Detect which cell encompasses the target text, then output its [x, y] center coordinate. 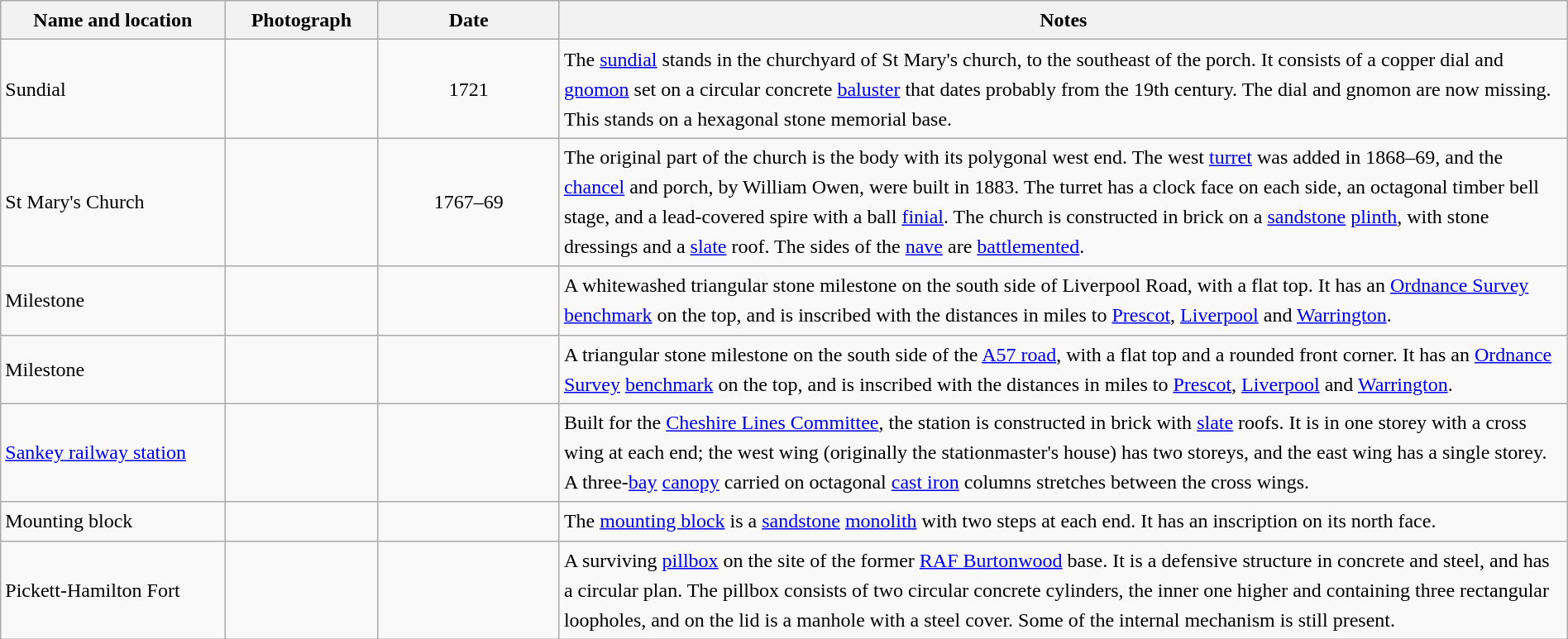
1767–69 [468, 202]
Date [468, 20]
Photograph [301, 20]
Mounting block [112, 521]
Pickett-Hamilton Fort [112, 590]
St Mary's Church [112, 202]
The mounting block is a sandstone monolith with two steps at each end. It has an inscription on its north face. [1064, 521]
1721 [468, 89]
Notes [1064, 20]
Name and location [112, 20]
Sankey railway station [112, 453]
Sundial [112, 89]
